For the text-containing cell, return its midpoint in (x, y) coordinate format. 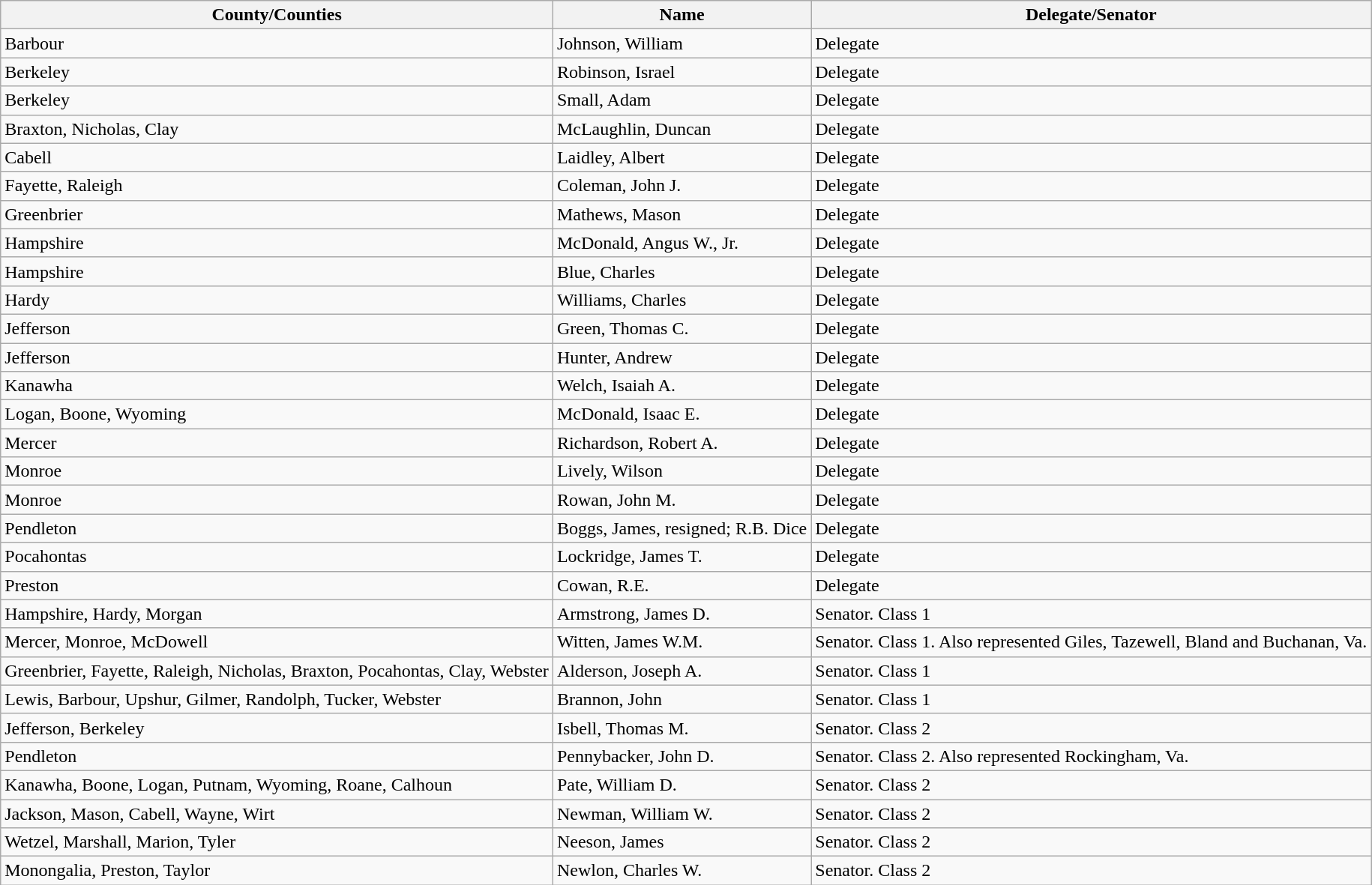
Neeson, James (682, 842)
Logan, Boone, Wyoming (277, 414)
Greenbrier, Fayette, Raleigh, Nicholas, Braxton, Pocahontas, Clay, Webster (277, 671)
Braxton, Nicholas, Clay (277, 129)
Richardson, Robert A. (682, 443)
Name (682, 15)
Robinson, Israel (682, 72)
Pennybacker, John D. (682, 756)
Boggs, James, resigned; R.B. Dice (682, 528)
Monongalia, Preston, Taylor (277, 871)
Isbell, Thomas M. (682, 728)
Delegate/Senator (1092, 15)
Witten, James W.M. (682, 642)
Lively, Wilson (682, 471)
Small, Adam (682, 100)
Newman, William W. (682, 813)
Cowan, R.E. (682, 585)
Newlon, Charles W. (682, 871)
Welch, Isaiah A. (682, 386)
McDonald, Angus W., Jr. (682, 243)
County/Counties (277, 15)
Brannon, John (682, 699)
Rowan, John M. (682, 500)
Greenbrier (277, 214)
Kanawha, Boone, Logan, Putnam, Wyoming, Roane, Calhoun (277, 785)
Blue, Charles (682, 271)
Green, Thomas C. (682, 328)
Coleman, John J. (682, 186)
Alderson, Joseph A. (682, 671)
Hardy (277, 300)
Fayette, Raleigh (277, 186)
Lockridge, James T. (682, 557)
Wetzel, Marshall, Marion, Tyler (277, 842)
McLaughlin, Duncan (682, 129)
Barbour (277, 43)
Mercer (277, 443)
Pate, William D. (682, 785)
Armstrong, James D. (682, 614)
Jackson, Mason, Cabell, Wayne, Wirt (277, 813)
Laidley, Albert (682, 157)
Williams, Charles (682, 300)
McDonald, Isaac E. (682, 414)
Johnson, William (682, 43)
Senator. Class 2. Also represented Rockingham, Va. (1092, 756)
Jefferson, Berkeley (277, 728)
Hampshire, Hardy, Morgan (277, 614)
Lewis, Barbour, Upshur, Gilmer, Randolph, Tucker, Webster (277, 699)
Pocahontas (277, 557)
Mercer, Monroe, McDowell (277, 642)
Senator. Class 1. Also represented Giles, Tazewell, Bland and Buchanan, Va. (1092, 642)
Preston (277, 585)
Kanawha (277, 386)
Hunter, Andrew (682, 357)
Mathews, Mason (682, 214)
Cabell (277, 157)
